Pinpoint the cell where the given text exists, returning its [x, y] midpoint coordinate. 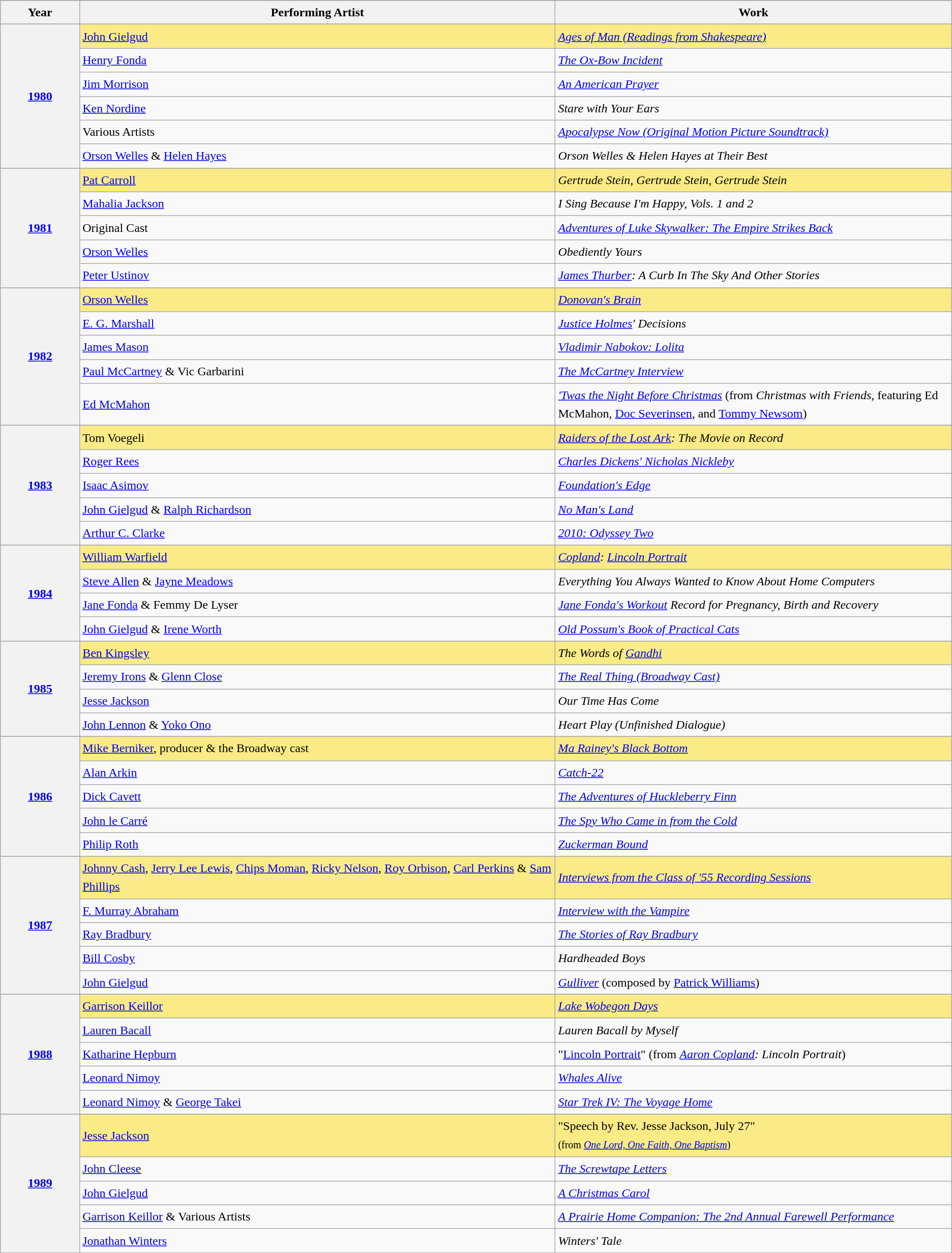
Orson Welles & Helen Hayes at Their Best [754, 156]
John Cleese [317, 1169]
Performing Artist [317, 12]
Justice Holmes' Decisions [754, 323]
Winters' Tale [754, 1241]
No Man's Land [754, 510]
Orson Welles & Helen Hayes [317, 156]
The Words of Gandhi [754, 653]
Henry Fonda [317, 60]
Ken Nordine [317, 108]
Johnny Cash, Jerry Lee Lewis, Chips Moman, Ricky Nelson, Roy Orbison, Carl Perkins & Sam Phillips [317, 878]
Paul McCartney & Vic Garbarini [317, 371]
John Gielgud & Ralph Richardson [317, 510]
The Real Thing (Broadway Cast) [754, 676]
Peter Ustinov [317, 276]
Jim Morrison [317, 84]
Raiders of the Lost Ark: The Movie on Record [754, 437]
Interviews from the Class of '55 Recording Sessions [754, 878]
Garrison Keillor [317, 1006]
Isaac Asimov [317, 485]
Jane Fonda's Workout Record for Pregnancy, Birth and Recovery [754, 605]
"Lincoln Portrait" (from Aaron Copland: Lincoln Portrait) [754, 1054]
F. Murray Abraham [317, 910]
1982 [40, 357]
The Ox-Bow Incident [754, 60]
Year [40, 12]
Hardheaded Boys [754, 958]
Arthur C. Clarke [317, 533]
Ed McMahon [317, 405]
Foundation's Edge [754, 485]
James Mason [317, 348]
The Spy Who Came in from the Cold [754, 821]
1989 [40, 1184]
Adventures of Luke Skywalker: The Empire Strikes Back [754, 228]
1981 [40, 228]
Catch-22 [754, 773]
Jane Fonda & Femmy De Lyser [317, 605]
Stare with Your Ears [754, 108]
Vladimir Nabokov: Lolita [754, 348]
Philip Roth [317, 844]
Everything You Always Wanted to Know About Home Computers [754, 581]
I Sing Because I'm Happy, Vols. 1 and 2 [754, 203]
Heart Play (Unfinished Dialogue) [754, 725]
Steve Allen & Jayne Meadows [317, 581]
Garrison Keillor & Various Artists [317, 1216]
Copland: Lincoln Portrait [754, 557]
1987 [40, 926]
Ages of Man (Readings from Shakespeare) [754, 37]
John Gielgud & Irene Worth [317, 629]
Original Cast [317, 228]
Lauren Bacall by Myself [754, 1030]
1986 [40, 796]
James Thurber: A Curb In The Sky And Other Stories [754, 276]
Dick Cavett [317, 796]
A Christmas Carol [754, 1193]
1980 [40, 96]
Interview with the Vampire [754, 910]
Katharine Hepburn [317, 1054]
Leonard Nimoy & George Takei [317, 1102]
The Adventures of Huckleberry Finn [754, 796]
'Twas the Night Before Christmas (from Christmas with Friends, featuring Ed McMahon, Doc Severinsen, and Tommy Newsom) [754, 405]
1983 [40, 485]
Donovan's Brain [754, 300]
An American Prayer [754, 84]
2010: Odyssey Two [754, 533]
Work [754, 12]
Gulliver (composed by Patrick Williams) [754, 982]
Ma Rainey's Black Bottom [754, 749]
Pat Carroll [317, 180]
Star Trek IV: The Voyage Home [754, 1102]
Alan Arkin [317, 773]
E. G. Marshall [317, 323]
Our Time Has Come [754, 701]
Apocalypse Now (Original Motion Picture Soundtrack) [754, 132]
The Screwtape Letters [754, 1169]
Roger Rees [317, 462]
Tom Voegeli [317, 437]
John le Carré [317, 821]
Lake Wobegon Days [754, 1006]
A Prairie Home Companion: The 2nd Annual Farewell Performance [754, 1216]
1985 [40, 689]
Leonard Nimoy [317, 1078]
Ray Bradbury [317, 935]
1988 [40, 1054]
The Stories of Ray Bradbury [754, 935]
Various Artists [317, 132]
Bill Cosby [317, 958]
Lauren Bacall [317, 1030]
1984 [40, 593]
Old Possum's Book of Practical Cats [754, 629]
Obediently Yours [754, 251]
Ben Kingsley [317, 653]
"Speech by Rev. Jesse Jackson, July 27"(from One Lord, One Faith, One Baptism) [754, 1136]
Mahalia Jackson [317, 203]
Zuckerman Bound [754, 844]
Jonathan Winters [317, 1241]
Mike Berniker, producer & the Broadway cast [317, 749]
Whales Alive [754, 1078]
John Lennon & Yoko Ono [317, 725]
Gertrude Stein, Gertrude Stein, Gertrude Stein [754, 180]
The McCartney Interview [754, 371]
Jeremy Irons & Glenn Close [317, 676]
Charles Dickens' Nicholas Nickleby [754, 462]
William Warfield [317, 557]
